Identify which cell holds the provided text, then report its [x, y] central coordinate. 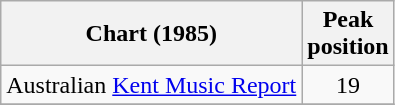
Chart (1985) [152, 34]
Australian Kent Music Report [152, 85]
Peakposition [348, 34]
19 [348, 85]
